Locate the cell with the specified text and output its (X, Y) center coordinate. 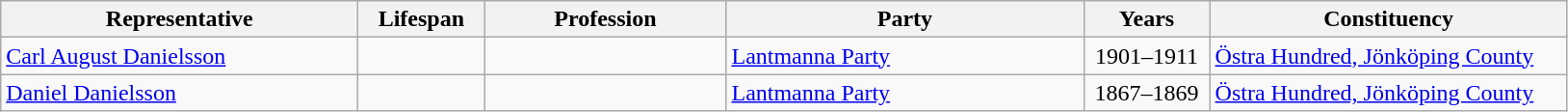
Party (905, 19)
Profession (605, 19)
Lifespan (422, 19)
Carl August Danielsson (179, 56)
Constituency (1389, 19)
Daniel Danielsson (179, 93)
1901–1911 (1146, 56)
Years (1146, 19)
Representative (179, 19)
1867–1869 (1146, 93)
